For the text-containing cell, return its midpoint in [x, y] coordinate format. 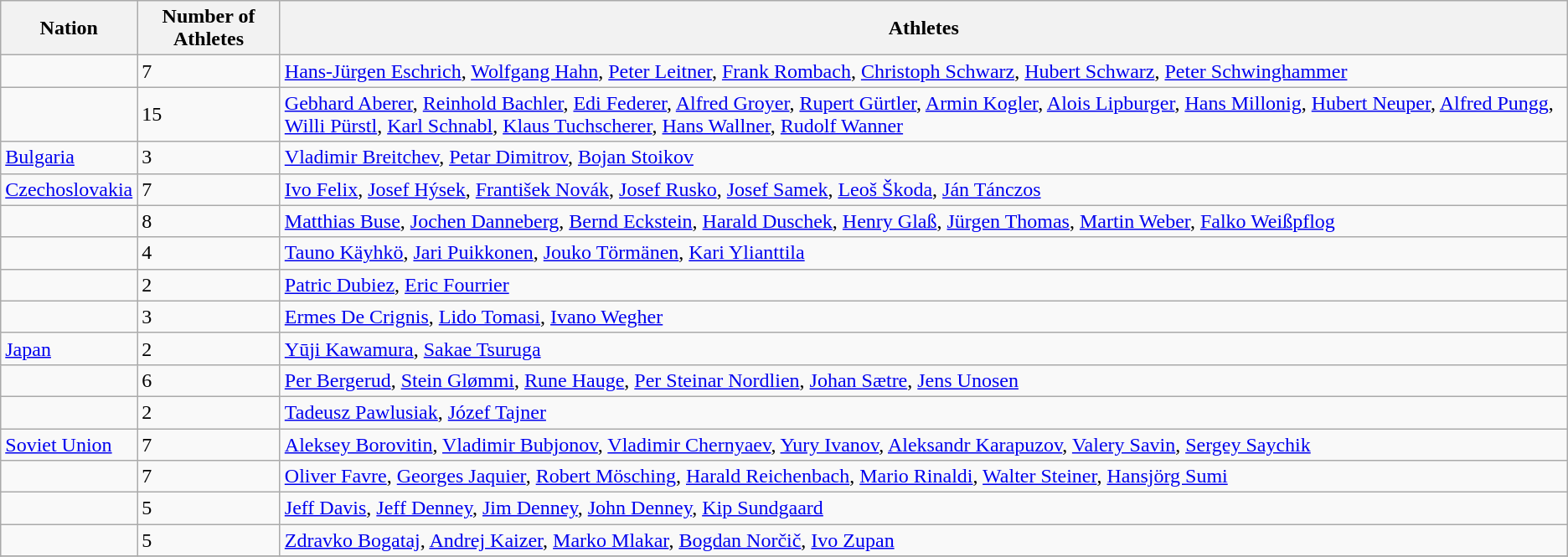
Aleksey Borovitin, Vladimir Bubjonov, Vladimir Chernyaev, Yury Ivanov, Aleksandr Karapuzov, Valery Savin, Sergey Saychik [923, 445]
Patric Dubiez, Eric Fourrier [923, 285]
Nation [69, 28]
Oliver Favre, Georges Jaquier, Robert Mösching, Harald Reichenbach, Mario Rinaldi, Walter Steiner, Hansjörg Sumi [923, 477]
Number of Athletes [209, 28]
Ivo Felix, Josef Hýsek, František Novák, Josef Rusko, Josef Samek, Leoš Škoda, Ján Tánczos [923, 189]
Czechoslovakia [69, 189]
Per Bergerud, Stein Glømmi, Rune Hauge, Per Steinar Nordlien, Johan Sætre, Jens Unosen [923, 380]
15 [209, 114]
Japan [69, 348]
Soviet Union [69, 445]
Hans-Jürgen Eschrich, Wolfgang Hahn, Peter Leitner, Frank Rombach, Christoph Schwarz, Hubert Schwarz, Peter Schwinghammer [923, 71]
Matthias Buse, Jochen Danneberg, Bernd Eckstein, Harald Duschek, Henry Glaß, Jürgen Thomas, Martin Weber, Falko Weißpflog [923, 221]
6 [209, 380]
8 [209, 221]
Zdravko Bogataj, Andrej Kaizer, Marko Mlakar, Bogdan Norčič, Ivo Zupan [923, 540]
Athletes [923, 28]
Tadeusz Pawlusiak, Józef Tajner [923, 412]
Tauno Käyhkö, Jari Puikkonen, Jouko Törmänen, Kari Ylianttila [923, 253]
Bulgaria [69, 157]
Ermes De Crignis, Lido Tomasi, Ivano Wegher [923, 317]
Yūji Kawamura, Sakae Tsuruga [923, 348]
Vladimir Breitchev, Petar Dimitrov, Bojan Stoikov [923, 157]
Jeff Davis, Jeff Denney, Jim Denney, John Denney, Kip Sundgaard [923, 508]
4 [209, 253]
